From the cell containing the given text, extract its center point as [x, y] coordinate. 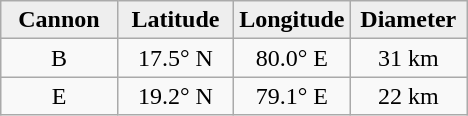
31 km [408, 58]
22 km [408, 96]
Latitude [175, 20]
Cannon [59, 20]
79.1° E [292, 96]
Longitude [292, 20]
19.2° N [175, 96]
17.5° N [175, 58]
E [59, 96]
80.0° E [292, 58]
Diameter [408, 20]
B [59, 58]
